For the text-containing cell, return its midpoint in (x, y) coordinate format. 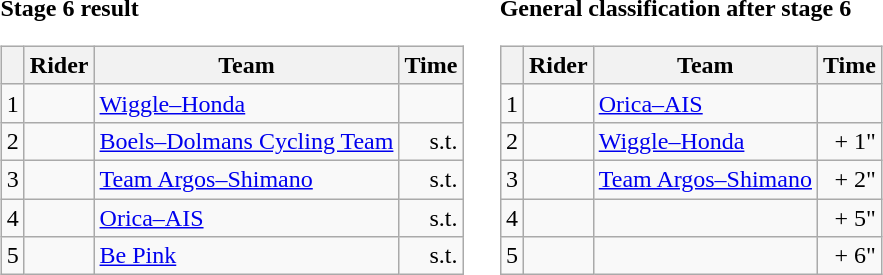
Be Pink (246, 256)
+ 1" (849, 141)
+ 6" (849, 256)
+ 2" (849, 179)
Boels–Dolmans Cycling Team (246, 141)
+ 5" (849, 217)
